Extract the (X, Y) coordinate from the center of the cell holding the provided text.  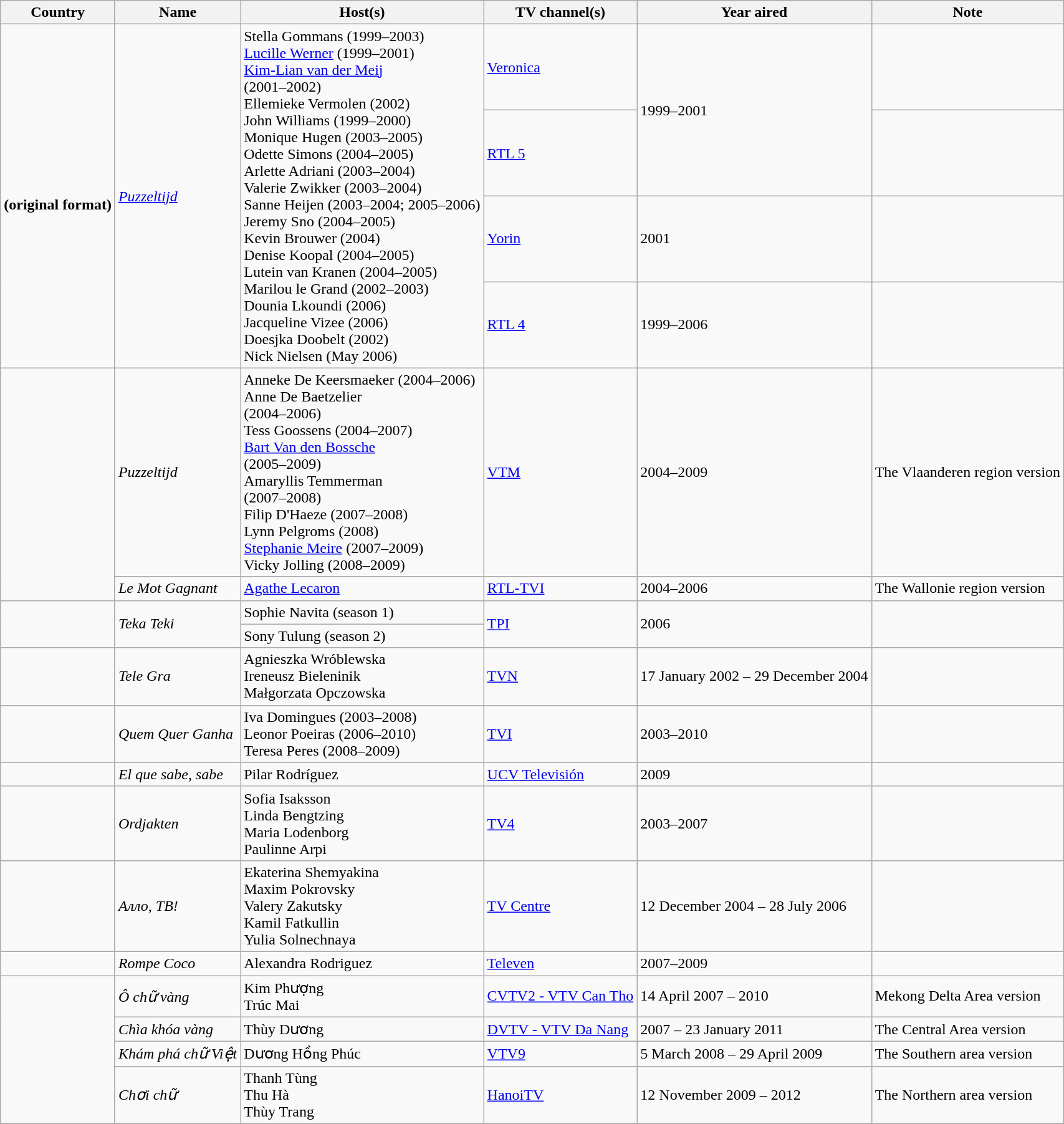
2006 (754, 624)
Le Mot Gagnant (177, 588)
RTL 4 (560, 325)
Sony Tulung (season 2) (362, 636)
5 March 2008 – 29 April 2009 (754, 1054)
Teka Teki (177, 624)
Rompe Coco (177, 963)
VTM (560, 473)
CVTV2 - VTV Can Tho (560, 996)
2003–2007 (754, 823)
DVTV - VTV Da Nang (560, 1029)
Yorin (560, 239)
Tele Gra (177, 676)
14 April 2007 – 2010 (754, 996)
The Wallonie region version (967, 588)
Kim Phượng Trúc Mai (362, 996)
Thùy Dương (362, 1029)
Name (177, 12)
1999–2001 (754, 110)
Thanh Tùng Thu Hà Thùy Trang (362, 1095)
TVI (560, 734)
The Vlaanderen region version (967, 473)
2001 (754, 239)
Khám phá chữ Việt (177, 1054)
Алло, ТВ! (177, 906)
Ô chữ vàng (177, 996)
Agathe Lecaron (362, 588)
HanoiTV (560, 1095)
2003–2010 (754, 734)
TVN (560, 676)
The Northern area version (967, 1095)
12 November 2009 – 2012 (754, 1095)
Ekaterina ShemyakinaMaxim PokrovskyValery ZakutskyKamil FatkullinYulia Solnechnaya (362, 906)
RTL-TVI (560, 588)
2007–2009 (754, 963)
RTL 5 (560, 153)
TPI (560, 624)
17 January 2002 – 29 December 2004 (754, 676)
El que sabe, sabe (177, 774)
Chơi chữ (177, 1095)
Quem Quer Ganha (177, 734)
Ordjakten (177, 823)
Note (967, 12)
The Southern area version (967, 1054)
Iva Domingues (2003–2008)Leonor Poeiras (2006–2010)Teresa Peres (2008–2009) (362, 734)
2004–2009 (754, 473)
TV Centre (560, 906)
Sophie Navita (season 1) (362, 612)
Sofia IsakssonLinda BengtzingMaria LodenborgPaulinne Arpi (362, 823)
TV4 (560, 823)
Chìa khóa vàng (177, 1029)
2009 (754, 774)
VTV9 (560, 1054)
2004–2006 (754, 588)
Host(s) (362, 12)
The Central Area version (967, 1029)
UCV Televisión (560, 774)
Pilar Rodríguez (362, 774)
2007 – 23 January 2011 (754, 1029)
Dương Hồng Phúc (362, 1054)
Year aired (754, 12)
12 December 2004 – 28 July 2006 (754, 906)
(original format) (58, 196)
TV channel(s) (560, 12)
Alexandra Rodriguez (362, 963)
1999–2006 (754, 325)
Country (58, 12)
Televen (560, 963)
Veronica (560, 67)
Mekong Delta Area version (967, 996)
Agnieszka WróblewskaIreneusz BieleninikMałgorzata Opczowska (362, 676)
